Find where the given text appears and provide that cell's center as [X, Y] coordinate. 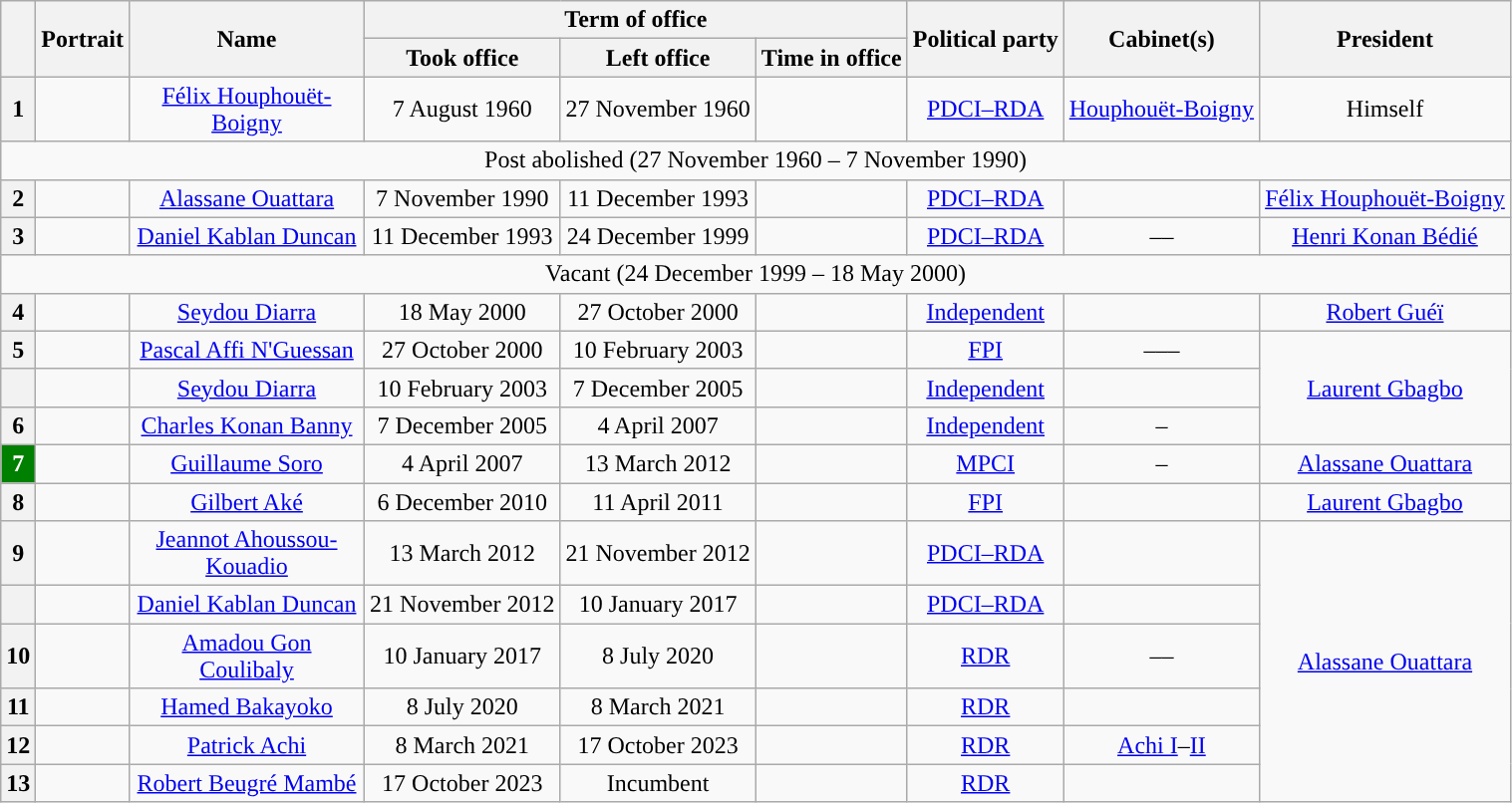
3 [18, 236]
9 [18, 554]
6 December 2010 [462, 501]
7 November 1990 [462, 198]
Gilbert Aké [246, 501]
Robert Guéï [1385, 312]
24 December 1999 [658, 236]
Achi I–II [1161, 745]
11 [18, 707]
27 November 1960 [658, 110]
Term of office [636, 20]
Patrick Achi [246, 745]
President [1385, 39]
4 [18, 312]
Hamed Bakayoko [246, 707]
11 April 2011 [658, 501]
1 [18, 110]
Robert Beugré Mambé [246, 783]
Vacant (24 December 1999 – 18 May 2000) [756, 274]
Incumbent [658, 783]
12 [18, 745]
13 [18, 783]
Jeannot Ahoussou-Kouadio [246, 554]
Political party [985, 39]
6 [18, 425]
7 [18, 463]
Himself [1385, 110]
Time in office [831, 58]
Charles Konan Banny [246, 425]
Took office [462, 58]
7 August 1960 [462, 110]
Name [246, 39]
5 [18, 350]
Guillaume Soro [246, 463]
10 [18, 656]
Houphouët-Boigny [1161, 110]
Left office [658, 58]
MPCI [985, 463]
Cabinet(s) [1161, 39]
Henri Konan Bédié [1385, 236]
Pascal Affi N'Guessan [246, 350]
Post abolished (27 November 1960 – 7 November 1990) [756, 160]
18 May 2000 [462, 312]
8 [18, 501]
2 [18, 198]
Amadou Gon Coulibaly [246, 656]
Portrait [83, 39]
––– [1161, 350]
